Find where the given text appears and provide that cell's center as [X, Y] coordinate. 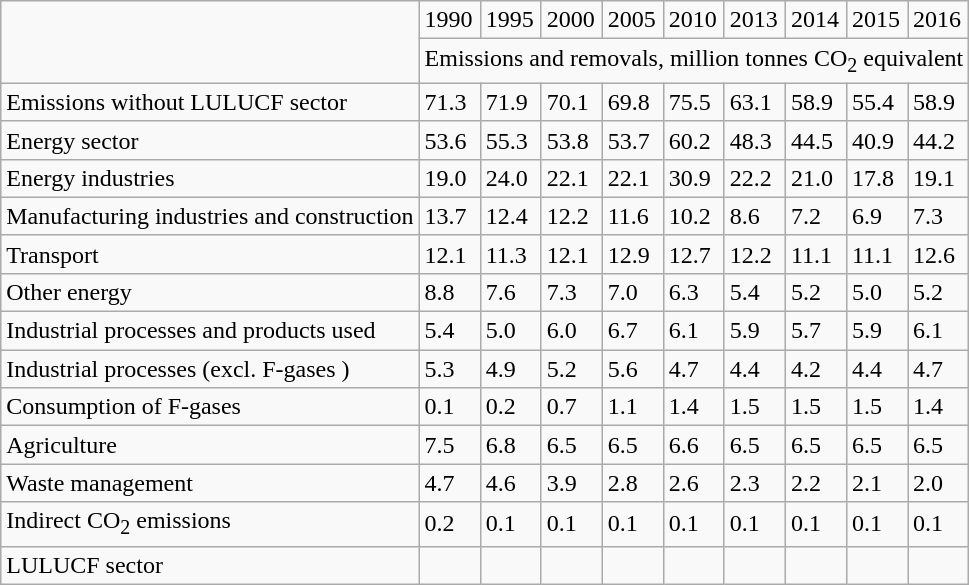
24.0 [510, 178]
Emissions without LULUCF sector [210, 102]
6.8 [510, 445]
1990 [450, 20]
2010 [694, 20]
Indirect CO2 emissions [210, 524]
7.5 [450, 445]
1.1 [632, 407]
71.3 [450, 102]
2.3 [754, 483]
13.7 [450, 216]
2.0 [938, 483]
48.3 [754, 140]
4.6 [510, 483]
Industrial processes (excl. F-gases ) [210, 369]
6.3 [694, 292]
Emissions and removals, million tonnes CO2 equivalent [694, 61]
53.8 [572, 140]
8.6 [754, 216]
44.2 [938, 140]
4.9 [510, 369]
30.9 [694, 178]
2.8 [632, 483]
21.0 [816, 178]
53.7 [632, 140]
7.0 [632, 292]
53.6 [450, 140]
12.4 [510, 216]
6.0 [572, 331]
10.2 [694, 216]
8.8 [450, 292]
19.0 [450, 178]
LULUCF sector [210, 565]
2013 [754, 20]
6.6 [694, 445]
Waste management [210, 483]
2016 [938, 20]
12.9 [632, 254]
55.4 [876, 102]
0.7 [572, 407]
22.2 [754, 178]
Energy sector [210, 140]
19.1 [938, 178]
2000 [572, 20]
12.6 [938, 254]
2014 [816, 20]
60.2 [694, 140]
Industrial processes and products used [210, 331]
2.6 [694, 483]
17.8 [876, 178]
6.9 [876, 216]
44.5 [816, 140]
5.7 [816, 331]
5.6 [632, 369]
Transport [210, 254]
55.3 [510, 140]
7.6 [510, 292]
70.1 [572, 102]
Consumption of F-gases [210, 407]
11.6 [632, 216]
2005 [632, 20]
12.7 [694, 254]
Manufacturing industries and construction [210, 216]
75.5 [694, 102]
1995 [510, 20]
Energy industries [210, 178]
5.3 [450, 369]
3.9 [572, 483]
7.2 [816, 216]
2.1 [876, 483]
Agriculture [210, 445]
4.2 [816, 369]
Other energy [210, 292]
2015 [876, 20]
6.7 [632, 331]
11.3 [510, 254]
69.8 [632, 102]
71.9 [510, 102]
2.2 [816, 483]
63.1 [754, 102]
40.9 [876, 140]
